Provide the [x, y] coordinate of the cell's center where the given text is located.  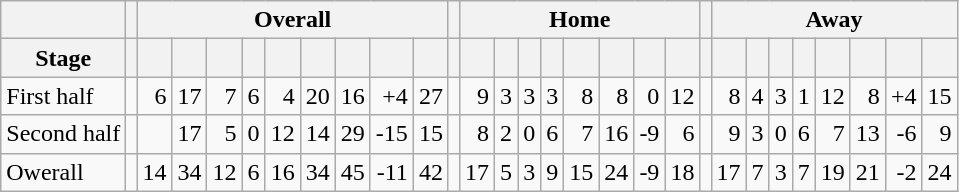
13 [868, 134]
Stage [64, 58]
-2 [904, 172]
-6 [904, 134]
21 [868, 172]
-11 [392, 172]
Owerall [64, 172]
2 [506, 134]
First half [64, 96]
1 [804, 96]
42 [430, 172]
Second half [64, 134]
19 [832, 172]
18 [682, 172]
29 [352, 134]
27 [430, 96]
Home [579, 20]
45 [352, 172]
-15 [392, 134]
Overall [293, 20]
Away [834, 20]
20 [318, 96]
